Capture the cell that displays the provided text and extract its (x, y) central coordinate. 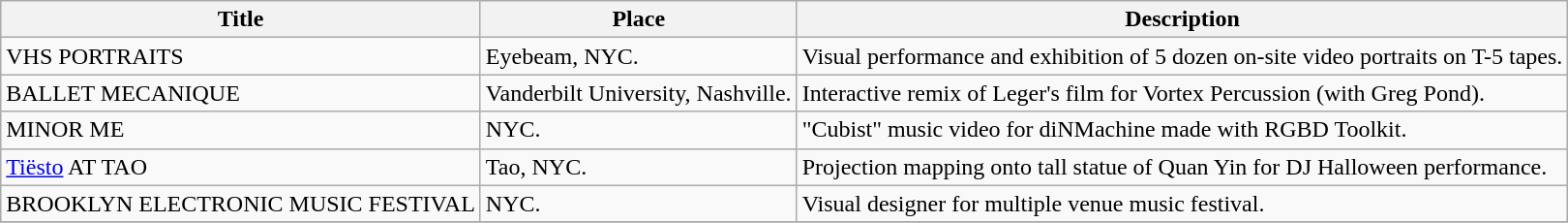
MINOR ME (241, 130)
Projection mapping onto tall statue of Quan Yin for DJ Halloween performance. (1183, 167)
Tao, NYC. (639, 167)
Title (241, 19)
Tiësto AT TAO (241, 167)
Eyebeam, NYC. (639, 56)
Vanderbilt University, Nashville. (639, 93)
BROOKLYN ELECTRONIC MUSIC FESTIVAL (241, 204)
Interactive remix of Leger's film for Vortex Percussion (with Greg Pond). (1183, 93)
Visual designer for multiple venue music festival. (1183, 204)
Visual performance and exhibition of 5 dozen on-site video portraits on T-5 tapes. (1183, 56)
Description (1183, 19)
VHS PORTRAITS (241, 56)
"Cubist" music video for diNMachine made with RGBD Toolkit. (1183, 130)
BALLET MECANIQUE (241, 93)
Place (639, 19)
